Identify which cell holds the provided text, then report its [X, Y] central coordinate. 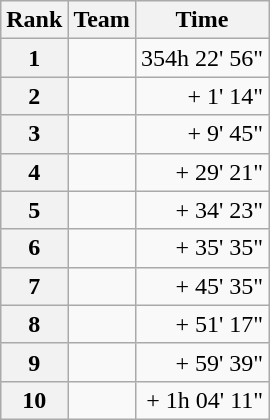
10 [34, 400]
+ 1h 04' 11" [202, 400]
+ 59' 39" [202, 362]
+ 45' 35" [202, 286]
+ 1' 14" [202, 96]
Time [202, 20]
9 [34, 362]
2 [34, 96]
+ 29' 21" [202, 172]
8 [34, 324]
4 [34, 172]
+ 9' 45" [202, 134]
+ 34' 23" [202, 210]
3 [34, 134]
7 [34, 286]
5 [34, 210]
+ 51' 17" [202, 324]
Team [102, 20]
354h 22' 56" [202, 58]
+ 35' 35" [202, 248]
1 [34, 58]
Rank [34, 20]
6 [34, 248]
